Identify which cell holds the provided text, then report its (X, Y) central coordinate. 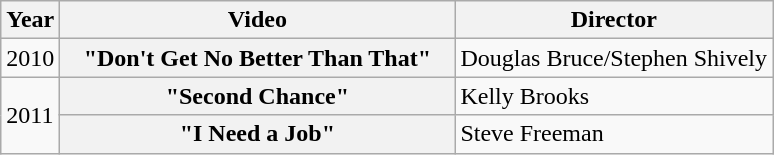
Kelly Brooks (614, 96)
"Don't Get No Better Than That" (258, 58)
Steve Freeman (614, 134)
Video (258, 20)
2011 (30, 115)
Year (30, 20)
"I Need a Job" (258, 134)
Director (614, 20)
Douglas Bruce/Stephen Shively (614, 58)
"Second Chance" (258, 96)
2010 (30, 58)
